Find where the given text appears and provide that cell's center as [X, Y] coordinate. 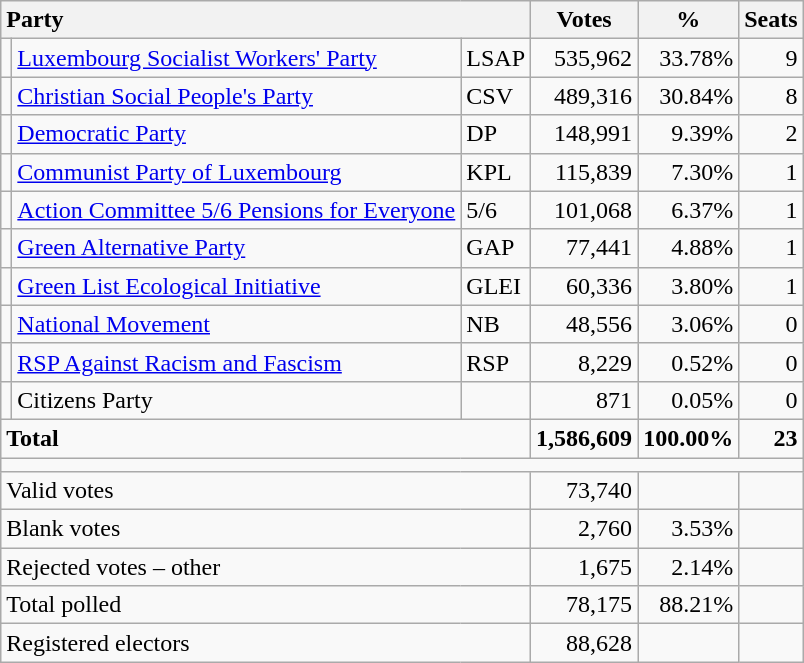
3.06% [688, 324]
73,740 [584, 491]
115,839 [584, 172]
2 [771, 134]
23 [771, 438]
9.39% [688, 134]
Registered electors [266, 643]
871 [584, 400]
77,441 [584, 248]
489,316 [584, 96]
30.84% [688, 96]
78,175 [584, 605]
100.00% [688, 438]
2.14% [688, 567]
Valid votes [266, 491]
LSAP [496, 58]
1,675 [584, 567]
CSV [496, 96]
Luxembourg Socialist Workers' Party [236, 58]
RSP Against Racism and Fascism [236, 362]
Blank votes [266, 529]
60,336 [584, 286]
Action Committee 5/6 Pensions for Everyone [236, 210]
8 [771, 96]
% [688, 20]
Total polled [266, 605]
33.78% [688, 58]
DP [496, 134]
Seats [771, 20]
48,556 [584, 324]
Green List Ecological Initiative [236, 286]
Green Alternative Party [236, 248]
National Movement [236, 324]
101,068 [584, 210]
Party [266, 20]
3.80% [688, 286]
RSP [496, 362]
3.53% [688, 529]
Christian Social People's Party [236, 96]
7.30% [688, 172]
0.05% [688, 400]
148,991 [584, 134]
4.88% [688, 248]
Communist Party of Luxembourg [236, 172]
GAP [496, 248]
88,628 [584, 643]
Citizens Party [236, 400]
6.37% [688, 210]
Total [266, 438]
GLEI [496, 286]
88.21% [688, 605]
9 [771, 58]
1,586,609 [584, 438]
535,962 [584, 58]
Democratic Party [236, 134]
5/6 [496, 210]
KPL [496, 172]
Votes [584, 20]
Rejected votes – other [266, 567]
NB [496, 324]
0.52% [688, 362]
8,229 [584, 362]
2,760 [584, 529]
